Determine the (X, Y) coordinate at the center of the cell enclosing the given text.  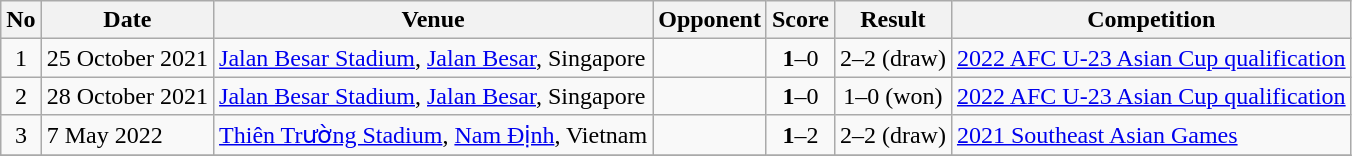
Competition (1151, 20)
28 October 2021 (127, 96)
1 (21, 58)
2 (21, 96)
25 October 2021 (127, 58)
1–2 (800, 135)
7 May 2022 (127, 135)
Opponent (710, 20)
2021 Southeast Asian Games (1151, 135)
Thiên Trường Stadium, Nam Định, Vietnam (434, 135)
Date (127, 20)
Venue (434, 20)
3 (21, 135)
1–0 (won) (892, 96)
No (21, 20)
Result (892, 20)
Score (800, 20)
